From the cell containing the given text, extract its center point as [X, Y] coordinate. 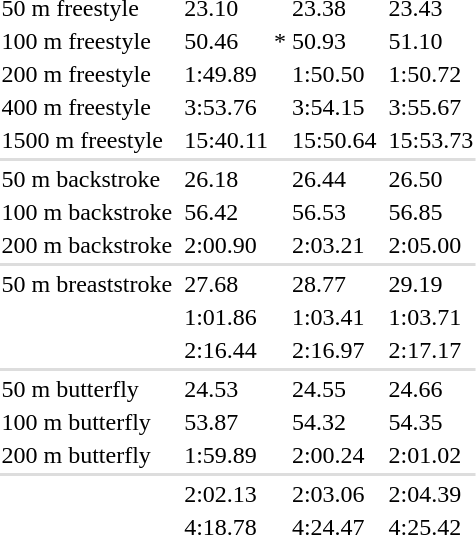
3:55.67 [431, 107]
2:04.39 [431, 494]
2:03.06 [334, 494]
2:00.90 [226, 245]
50 m breaststroke [87, 284]
1:59.89 [226, 455]
56.42 [226, 212]
50.93 [334, 41]
2:16.44 [226, 350]
1500 m freestyle [87, 140]
200 m butterfly [87, 455]
26.44 [334, 179]
26.50 [431, 179]
24.55 [334, 389]
200 m freestyle [87, 74]
24.53 [226, 389]
3:54.15 [334, 107]
1:50.50 [334, 74]
2:01.02 [431, 455]
100 m butterfly [87, 422]
27.68 [226, 284]
1:03.71 [431, 317]
1:03.41 [334, 317]
26.18 [226, 179]
100 m freestyle [87, 41]
56.85 [431, 212]
29.19 [431, 284]
15:40.11 [226, 140]
53.87 [226, 422]
1:49.89 [226, 74]
2:02.13 [226, 494]
15:50.64 [334, 140]
51.10 [431, 41]
54.32 [334, 422]
2:03.21 [334, 245]
28.77 [334, 284]
15:53.73 [431, 140]
* [280, 41]
50.46 [226, 41]
2:05.00 [431, 245]
2:16.97 [334, 350]
100 m backstroke [87, 212]
56.53 [334, 212]
400 m freestyle [87, 107]
2:17.17 [431, 350]
24.66 [431, 389]
50 m butterfly [87, 389]
200 m backstroke [87, 245]
3:53.76 [226, 107]
1:50.72 [431, 74]
1:01.86 [226, 317]
2:00.24 [334, 455]
54.35 [431, 422]
50 m backstroke [87, 179]
